Locate the cell with the specified text and output its [x, y] center coordinate. 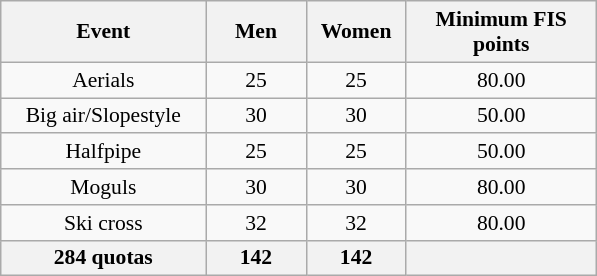
Halfpipe [104, 152]
Women [356, 32]
Big air/Slopestyle [104, 116]
Minimum FIS points [501, 32]
284 quotas [104, 258]
Aerials [104, 80]
Moguls [104, 187]
Ski cross [104, 223]
Event [104, 32]
Men [256, 32]
